Determine the [x, y] coordinate at the center of the cell enclosing the given text.  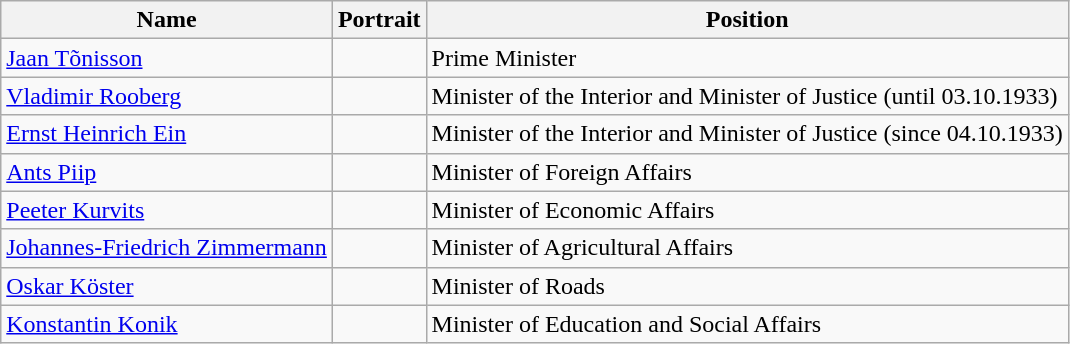
Portrait [379, 20]
Oskar Köster [167, 286]
Ants Piip [167, 172]
Vladimir Rooberg [167, 96]
Minister of Economic Affairs [747, 210]
Peeter Kurvits [167, 210]
Jaan Tõnisson [167, 58]
Minister of Roads [747, 286]
Position [747, 20]
Name [167, 20]
Minister of Education and Social Affairs [747, 324]
Minister of the Interior and Minister of Justice (until 03.10.1933) [747, 96]
Ernst Heinrich Ein [167, 134]
Minister of Agricultural Affairs [747, 248]
Johannes-Friedrich Zimmermann [167, 248]
Prime Minister [747, 58]
Minister of Foreign Affairs [747, 172]
Konstantin Konik [167, 324]
Minister of the Interior and Minister of Justice (since 04.10.1933) [747, 134]
